Identify which cell holds the provided text, then report its (x, y) central coordinate. 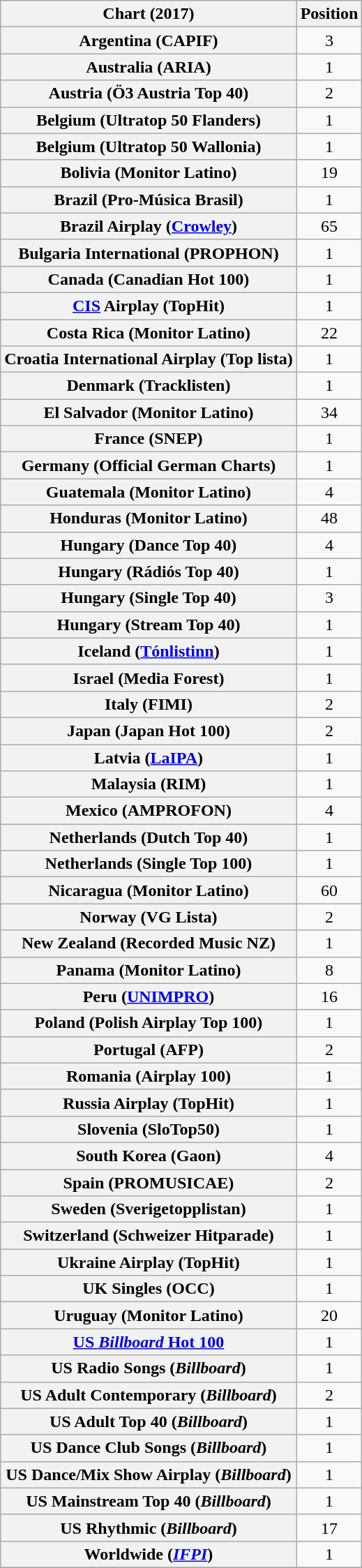
Slovenia (SloTop50) (149, 1129)
Panama (Monitor Latino) (149, 970)
Netherlands (Dutch Top 40) (149, 837)
Portugal (AFP) (149, 1050)
Peru (UNIMPRO) (149, 996)
US Billboard Hot 100 (149, 1342)
Belgium (Ultratop 50 Wallonia) (149, 147)
Hungary (Stream Top 40) (149, 625)
Australia (ARIA) (149, 67)
22 (329, 333)
34 (329, 412)
Worldwide (IFPI) (149, 1554)
Hungary (Single Top 40) (149, 598)
South Korea (Gaon) (149, 1156)
UK Singles (OCC) (149, 1289)
8 (329, 970)
US Rhythmic (Billboard) (149, 1528)
Position (329, 14)
Hungary (Dance Top 40) (149, 545)
US Adult Top 40 (Billboard) (149, 1421)
48 (329, 518)
Italy (FIMI) (149, 704)
US Adult Contemporary (Billboard) (149, 1395)
El Salvador (Monitor Latino) (149, 412)
US Dance Club Songs (Billboard) (149, 1448)
US Radio Songs (Billboard) (149, 1368)
Switzerland (Schweizer Hitparade) (149, 1236)
Belgium (Ultratop 50 Flanders) (149, 120)
Austria (Ö3 Austria Top 40) (149, 94)
Latvia (LaIPA) (149, 757)
Hungary (Rádiós Top 40) (149, 572)
Honduras (Monitor Latino) (149, 518)
Guatemala (Monitor Latino) (149, 492)
Romania (Airplay 100) (149, 1076)
France (SNEP) (149, 439)
Bolivia (Monitor Latino) (149, 173)
Spain (PROMUSICAE) (149, 1183)
Japan (Japan Hot 100) (149, 731)
20 (329, 1315)
Croatia International Airplay (Top lista) (149, 359)
Bulgaria International (PROPHON) (149, 253)
Germany (Official German Charts) (149, 465)
Chart (2017) (149, 14)
16 (329, 996)
19 (329, 173)
Denmark (Tracklisten) (149, 386)
60 (329, 890)
Argentina (CAPIF) (149, 40)
New Zealand (Recorded Music NZ) (149, 943)
Brazil (Pro-Música Brasil) (149, 200)
US Dance/Mix Show Airplay (Billboard) (149, 1474)
Brazil Airplay (Crowley) (149, 226)
Iceland (Tónlistinn) (149, 651)
Norway (VG Lista) (149, 917)
CIS Airplay (TopHit) (149, 306)
Netherlands (Single Top 100) (149, 864)
65 (329, 226)
Nicaragua (Monitor Latino) (149, 890)
Ukraine Airplay (TopHit) (149, 1262)
17 (329, 1528)
Mexico (AMPROFON) (149, 811)
Sweden (Sverigetopplistan) (149, 1209)
Russia Airplay (TopHit) (149, 1103)
Israel (Media Forest) (149, 678)
US Mainstream Top 40 (Billboard) (149, 1501)
Uruguay (Monitor Latino) (149, 1315)
Malaysia (RIM) (149, 784)
Canada (Canadian Hot 100) (149, 279)
Costa Rica (Monitor Latino) (149, 333)
Poland (Polish Airplay Top 100) (149, 1023)
